Pinpoint the cell where the given text exists, returning its [X, Y] midpoint coordinate. 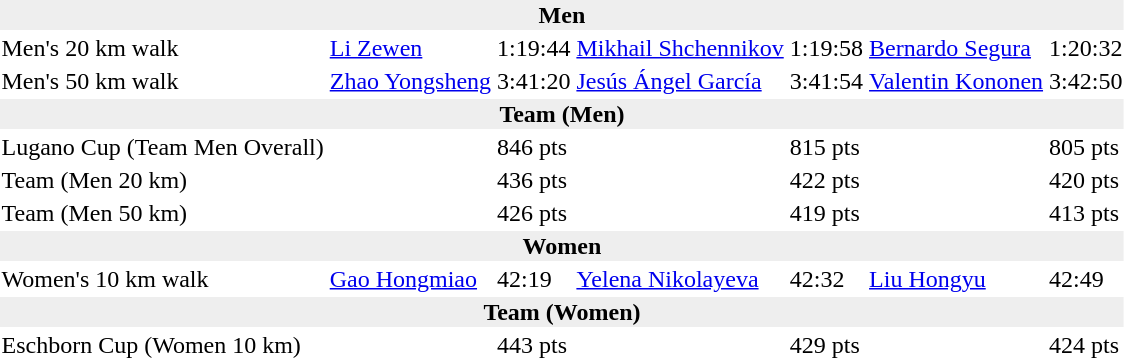
1:20:32 [1086, 48]
42:32 [826, 279]
Team (Men 50 km) [162, 213]
Valentin Kononen [956, 81]
815 pts [826, 147]
420 pts [1086, 180]
Women's 10 km walk [162, 279]
Team (Women) [562, 312]
413 pts [1086, 213]
Team (Men 20 km) [162, 180]
846 pts [534, 147]
Women [562, 246]
42:19 [534, 279]
42:49 [1086, 279]
Li Zewen [410, 48]
3:41:54 [826, 81]
Men's 20 km walk [162, 48]
Men [562, 15]
805 pts [1086, 147]
422 pts [826, 180]
Bernardo Segura [956, 48]
Gao Hongmiao [410, 279]
Liu Hongyu [956, 279]
1:19:58 [826, 48]
419 pts [826, 213]
436 pts [534, 180]
Zhao Yongsheng [410, 81]
Team (Men) [562, 114]
3:41:20 [534, 81]
3:42:50 [1086, 81]
Jesús Ángel García [680, 81]
Men's 50 km walk [162, 81]
426 pts [534, 213]
Lugano Cup (Team Men Overall) [162, 147]
1:19:44 [534, 48]
Yelena Nikolayeva [680, 279]
Mikhail Shchennikov [680, 48]
